Find where the given text appears and provide that cell's center as [X, Y] coordinate. 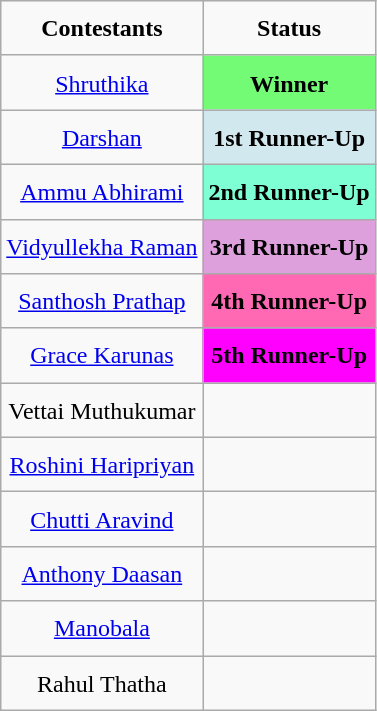
Darshan [102, 138]
Grace Karunas [102, 356]
Contestants [102, 28]
2nd Runner-Up [289, 192]
5th Runner-Up [289, 356]
3rd Runner-Up [289, 246]
Winner [289, 82]
Vidyullekha Raman [102, 246]
Shruthika [102, 82]
Manobala [102, 628]
Santhosh Prathap [102, 302]
Vettai Muthukumar [102, 410]
1st Runner-Up [289, 138]
Roshini Haripriyan [102, 464]
Anthony Daasan [102, 574]
Chutti Aravind [102, 520]
Rahul Thatha [102, 684]
Status [289, 28]
Ammu Abhirami [102, 192]
4th Runner-Up [289, 302]
